Scan for the cell matching the given text and deliver its (X, Y) coordinate at center. 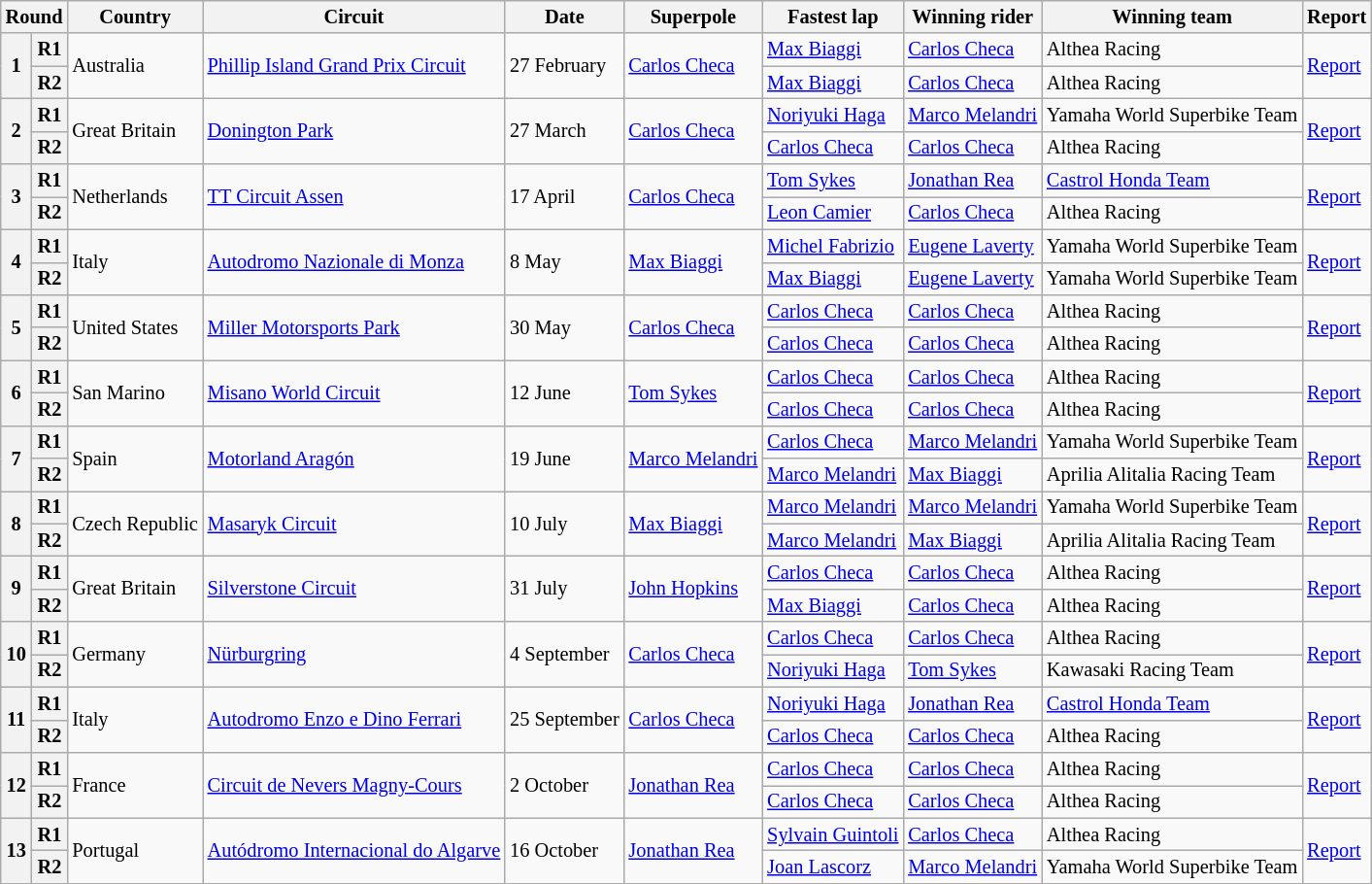
Date (564, 17)
Autodromo Nazionale di Monza (353, 262)
Kawasaki Racing Team (1172, 670)
Winning rider (973, 17)
6 (17, 392)
Circuit (353, 17)
27 February (564, 66)
Autódromo Internacional do Algarve (353, 851)
Miller Motorsports Park (353, 326)
Silverstone Circuit (353, 589)
Phillip Island Grand Prix Circuit (353, 66)
France (134, 785)
Round (35, 17)
9 (17, 589)
4 September (564, 655)
United States (134, 326)
Motorland Aragón (353, 459)
Nürburgring (353, 655)
Portugal (134, 851)
Sylvain Guintoli (833, 834)
Leon Camier (833, 213)
John Hopkins (693, 589)
Masaryk Circuit (353, 523)
Joan Lascorz (833, 867)
Spain (134, 459)
Fastest lap (833, 17)
27 March (564, 130)
Michel Fabrizio (833, 246)
8 May (564, 262)
Country (134, 17)
Germany (134, 655)
Czech Republic (134, 523)
2 (17, 130)
8 (17, 523)
TT Circuit Assen (353, 196)
13 (17, 851)
Superpole (693, 17)
17 April (564, 196)
San Marino (134, 392)
30 May (564, 326)
31 July (564, 589)
5 (17, 326)
4 (17, 262)
Misano World Circuit (353, 392)
10 July (564, 523)
Circuit de Nevers Magny-Cours (353, 785)
1 (17, 66)
Netherlands (134, 196)
16 October (564, 851)
Donington Park (353, 130)
11 (17, 719)
Winning team (1172, 17)
Australia (134, 66)
19 June (564, 459)
Autodromo Enzo e Dino Ferrari (353, 719)
2 October (564, 785)
12 June (564, 392)
25 September (564, 719)
7 (17, 459)
12 (17, 785)
10 (17, 655)
3 (17, 196)
